Capture the cell that displays the provided text and extract its (x, y) central coordinate. 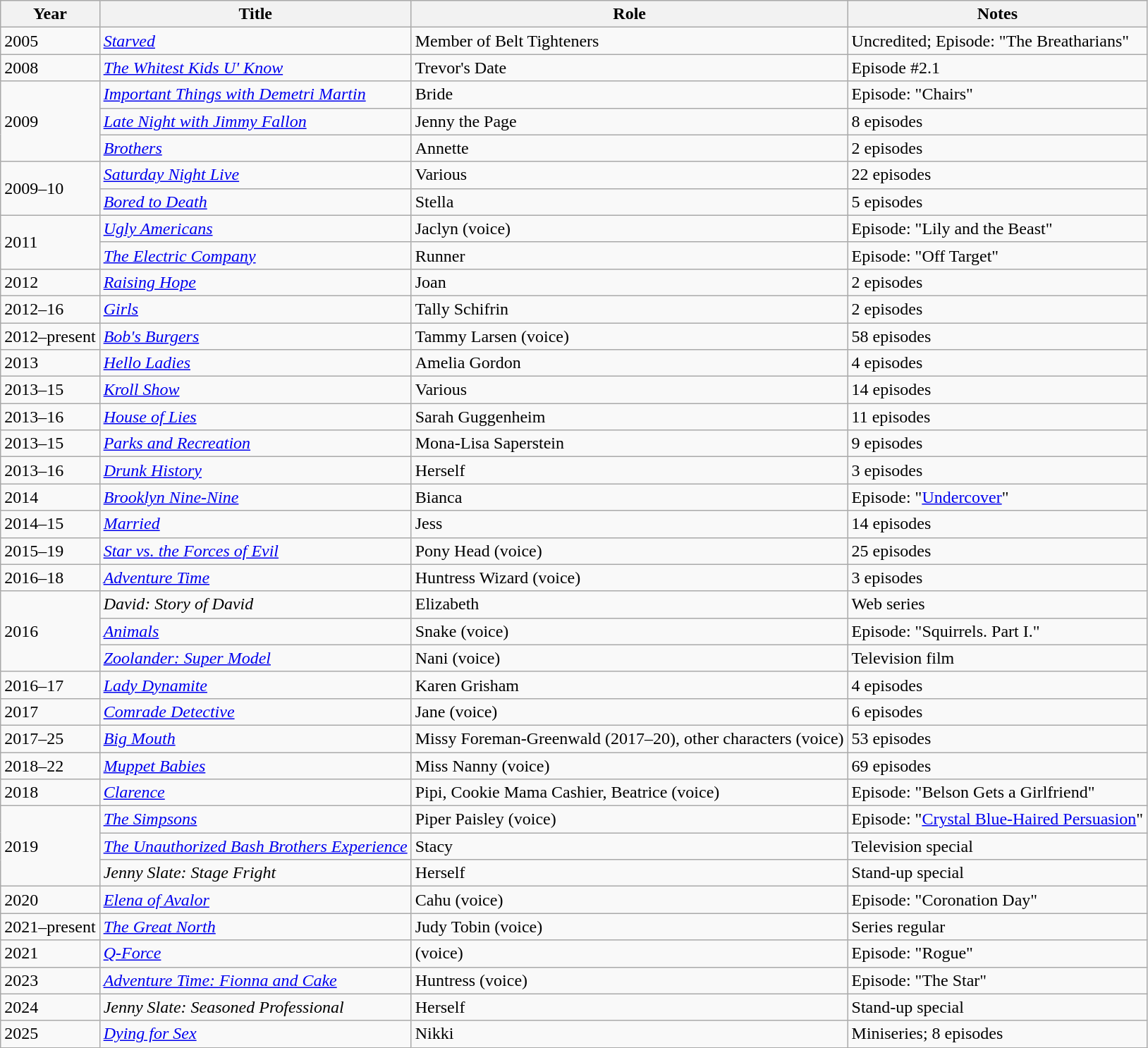
Episode: "Lily and the Beast" (997, 229)
Series regular (997, 927)
Annette (629, 148)
Episode: "Squirrels. Part I." (997, 631)
The Simpsons (255, 819)
Judy Tobin (voice) (629, 927)
Comrade Detective (255, 712)
(voice) (629, 953)
2014–15 (50, 524)
Piper Paisley (voice) (629, 819)
69 episodes (997, 765)
Episode: "Belson Gets a Girlfriend" (997, 793)
Missy Foreman-Greenwald (2017–20), other characters (voice) (629, 738)
The Electric Company (255, 255)
Runner (629, 255)
2005 (50, 41)
Jaclyn (voice) (629, 229)
2018 (50, 793)
Huntress Wizard (voice) (629, 578)
22 episodes (997, 175)
Ugly Americans (255, 229)
Brothers (255, 148)
2012–present (50, 336)
2025 (50, 1034)
Karen Grisham (629, 685)
Jess (629, 524)
Q-Force (255, 953)
Raising Hope (255, 282)
2011 (50, 242)
Starved (255, 41)
Bob's Burgers (255, 336)
Stacy (629, 846)
2009 (50, 121)
Notes (997, 14)
2012–16 (50, 309)
Jane (voice) (629, 712)
5 episodes (997, 202)
Bored to Death (255, 202)
Role (629, 14)
Parks and Recreation (255, 444)
Bianca (629, 497)
Pony Head (voice) (629, 551)
Miss Nanny (voice) (629, 765)
11 episodes (997, 417)
2023 (50, 980)
2017–25 (50, 738)
Girls (255, 309)
Elizabeth (629, 604)
Lady Dynamite (255, 685)
Episode: "The Star" (997, 980)
Nikki (629, 1034)
Kroll Show (255, 390)
Sarah Guggenheim (629, 417)
Hello Ladies (255, 363)
2018–22 (50, 765)
Trevor's Date (629, 68)
Zoolander: Super Model (255, 658)
2021–present (50, 927)
6 episodes (997, 712)
2014 (50, 497)
Star vs. the Forces of Evil (255, 551)
Episode: "Undercover" (997, 497)
Snake (voice) (629, 631)
2016 (50, 631)
Amelia Gordon (629, 363)
The Whitest Kids U' Know (255, 68)
The Great North (255, 927)
Title (255, 14)
Television special (997, 846)
Uncredited; Episode: "The Breatharians" (997, 41)
The Unauthorized Bash Brothers Experience (255, 846)
Dying for Sex (255, 1034)
2009–10 (50, 188)
Jenny Slate: Stage Fright (255, 873)
2024 (50, 1007)
2021 (50, 953)
Tally Schifrin (629, 309)
2012 (50, 282)
Jenny the Page (629, 121)
Important Things with Demetri Martin (255, 95)
Bride (629, 95)
Jenny Slate: Seasoned Professional (255, 1007)
House of Lies (255, 417)
2008 (50, 68)
Adventure Time (255, 578)
Stella (629, 202)
2016–17 (50, 685)
Miniseries; 8 episodes (997, 1034)
Late Night with Jimmy Fallon (255, 121)
25 episodes (997, 551)
Member of Belt Tighteners (629, 41)
Episode #2.1 (997, 68)
Pipi, Cookie Mama Cashier, Beatrice (voice) (629, 793)
Episode: "Off Target" (997, 255)
Huntress (voice) (629, 980)
Episode: "Coronation Day" (997, 900)
58 episodes (997, 336)
Drunk History (255, 470)
Nani (voice) (629, 658)
Brooklyn Nine-Nine (255, 497)
Saturday Night Live (255, 175)
Episode: "Chairs" (997, 95)
2020 (50, 900)
2015–19 (50, 551)
Year (50, 14)
Animals (255, 631)
2019 (50, 846)
Episode: "Crystal Blue-Haired Persuasion" (997, 819)
Cahu (voice) (629, 900)
53 episodes (997, 738)
Tammy Larsen (voice) (629, 336)
9 episodes (997, 444)
Elena of Avalor (255, 900)
Joan (629, 282)
2017 (50, 712)
Web series (997, 604)
Big Mouth (255, 738)
Mona-Lisa Saperstein (629, 444)
2016–18 (50, 578)
Television film (997, 658)
8 episodes (997, 121)
David: Story of David (255, 604)
Married (255, 524)
Adventure Time: Fionna and Cake (255, 980)
Clarence (255, 793)
Muppet Babies (255, 765)
2013 (50, 363)
Episode: "Rogue" (997, 953)
